Pinpoint the cell where the given text exists, returning its (X, Y) midpoint coordinate. 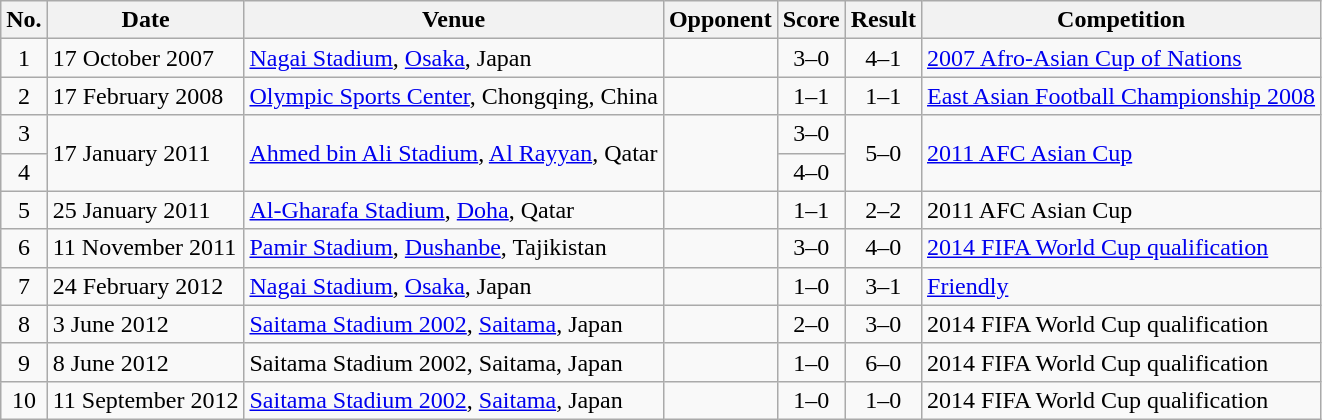
24 February 2012 (146, 286)
Al-Gharafa Stadium, Doha, Qatar (454, 210)
17 October 2007 (146, 58)
2–0 (811, 324)
8 June 2012 (146, 362)
3 June 2012 (146, 324)
25 January 2011 (146, 210)
8 (24, 324)
Venue (454, 20)
2007 Afro-Asian Cup of Nations (1122, 58)
Result (883, 20)
17 February 2008 (146, 96)
11 November 2011 (146, 248)
East Asian Football Championship 2008 (1122, 96)
Competition (1122, 20)
4 (24, 172)
Pamir Stadium, Dushanbe, Tajikistan (454, 248)
3–1 (883, 286)
Opponent (720, 20)
9 (24, 362)
Olympic Sports Center, Chongqing, China (454, 96)
Friendly (1122, 286)
Ahmed bin Ali Stadium, Al Rayyan, Qatar (454, 153)
5 (24, 210)
No. (24, 20)
11 September 2012 (146, 400)
2 (24, 96)
Score (811, 20)
6 (24, 248)
1 (24, 58)
17 January 2011 (146, 153)
5–0 (883, 153)
7 (24, 286)
4–1 (883, 58)
2–2 (883, 210)
Date (146, 20)
6–0 (883, 362)
3 (24, 134)
10 (24, 400)
